Identify which cell holds the provided text, then report its [X, Y] central coordinate. 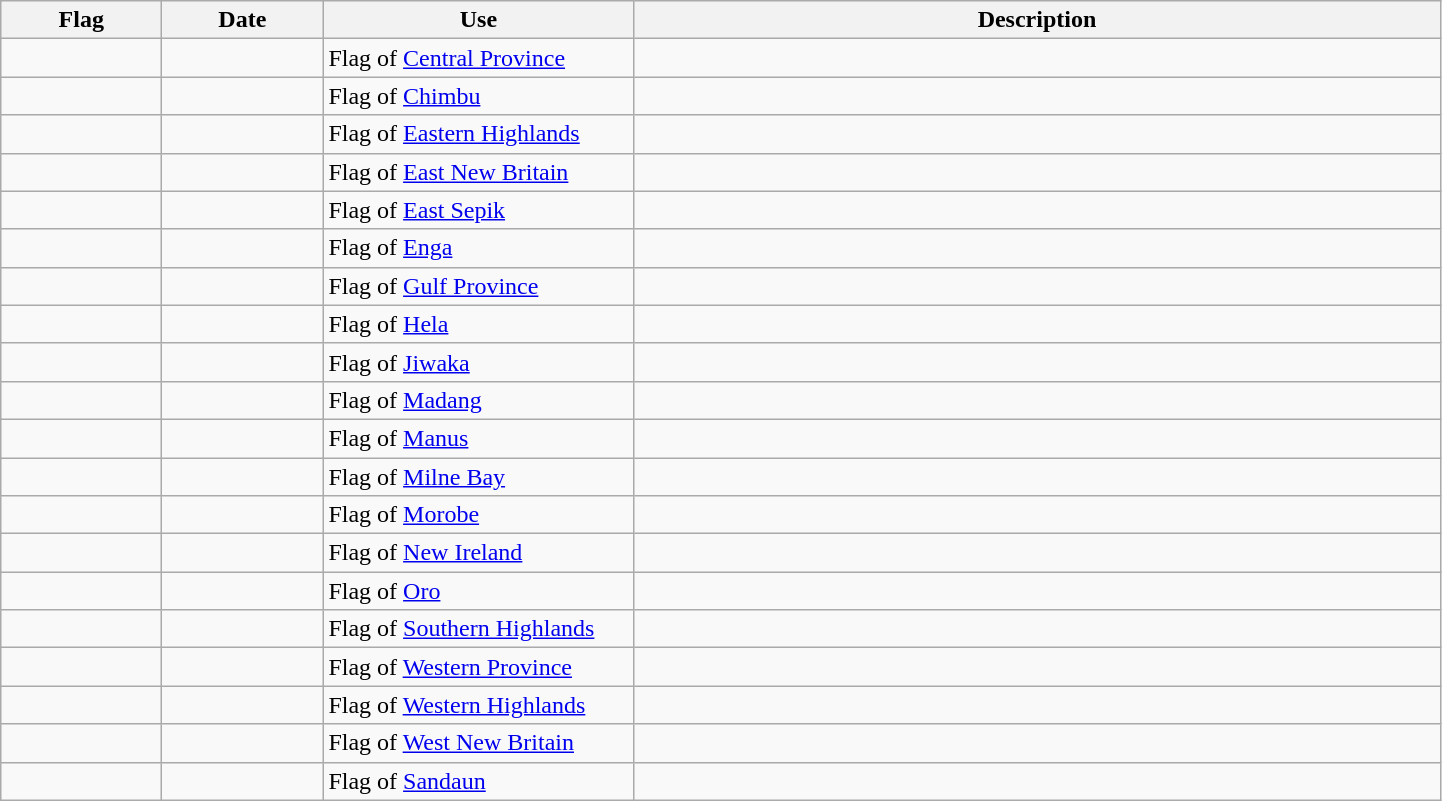
Flag of East New Britain [478, 172]
Use [478, 20]
Description [1037, 20]
Flag of Gulf Province [478, 286]
Flag of Chimbu [478, 96]
Flag of Jiwaka [478, 362]
Flag of Madang [478, 400]
Flag of West New Britain [478, 743]
Flag of Morobe [478, 515]
Flag of Milne Bay [478, 477]
Date [242, 20]
Flag of Hela [478, 324]
Flag of Western Province [478, 667]
Flag of Enga [478, 248]
Flag of Central Province [478, 58]
Flag of New Ireland [478, 553]
Flag [82, 20]
Flag of Western Highlands [478, 705]
Flag of East Sepik [478, 210]
Flag of Southern Highlands [478, 629]
Flag of Oro [478, 591]
Flag of Manus [478, 438]
Flag of Sandaun [478, 781]
Flag of Eastern Highlands [478, 134]
